Determine the (x, y) coordinate at the center of the cell enclosing the given text.  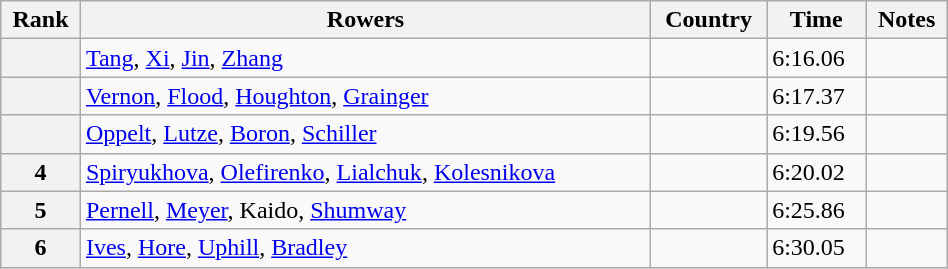
Country (709, 20)
Ives, Hore, Uphill, Bradley (365, 248)
Rank (41, 20)
6 (41, 248)
Rowers (365, 20)
6:20.02 (816, 172)
Pernell, Meyer, Kaido, Shumway (365, 210)
6:16.06 (816, 58)
6:19.56 (816, 134)
Vernon, Flood, Houghton, Grainger (365, 96)
6:17.37 (816, 96)
Tang, Xi, Jin, Zhang (365, 58)
Time (816, 20)
6:30.05 (816, 248)
6:25.86 (816, 210)
5 (41, 210)
4 (41, 172)
Spiryukhova, Olefirenko, Lialchuk, Kolesnikova (365, 172)
Notes (906, 20)
Oppelt, Lutze, Boron, Schiller (365, 134)
